Determine the (x, y) coordinate at the center of the cell enclosing the given text.  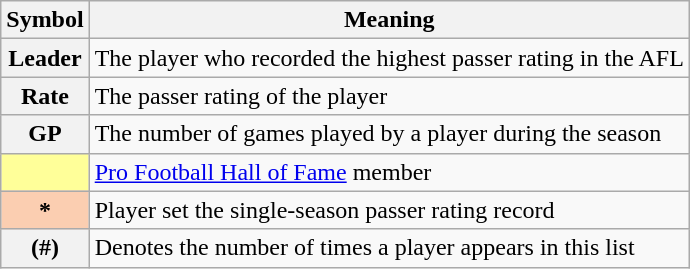
(#) (45, 248)
The number of games played by a player during the season (389, 134)
Rate (45, 96)
Player set the single-season passer rating record (389, 210)
Leader (45, 58)
Denotes the number of times a player appears in this list (389, 248)
The passer rating of the player (389, 96)
Pro Football Hall of Fame member (389, 172)
The player who recorded the highest passer rating in the AFL (389, 58)
GP (45, 134)
* (45, 210)
Symbol (45, 20)
Meaning (389, 20)
